For the text-containing cell, return its midpoint in [x, y] coordinate format. 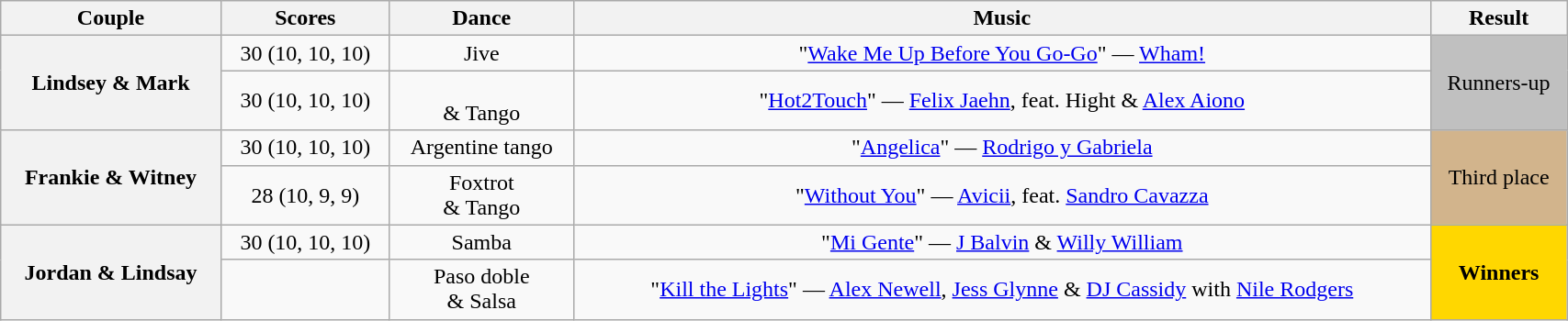
"Kill the Lights" — Alex Newell, Jess Glynne & DJ Cassidy with Nile Rodgers [1002, 290]
Frankie & Witney [111, 178]
Third place [1499, 178]
Argentine tango [481, 148]
Foxtrot& Tango [481, 194]
Dance [481, 18]
"Angelica" — Rodrigo y Gabriela [1002, 148]
Music [1002, 18]
"Mi Gente" — J Balvin & Willy William [1002, 242]
28 (10, 9, 9) [305, 194]
Winners [1499, 271]
"Wake Me Up Before You Go-Go" — Wham! [1002, 53]
Jordan & Lindsay [111, 271]
Scores [305, 18]
Jive [481, 53]
"Without You" — Avicii, feat. Sandro Cavazza [1002, 194]
"Hot2Touch" — Felix Jaehn, feat. Hight & Alex Aiono [1002, 101]
Result [1499, 18]
Samba [481, 242]
Couple [111, 18]
Paso doble& Salsa [481, 290]
& Tango [481, 101]
Runners-up [1499, 83]
Lindsey & Mark [111, 83]
